Determine the (x, y) coordinate at the center of the cell enclosing the given text.  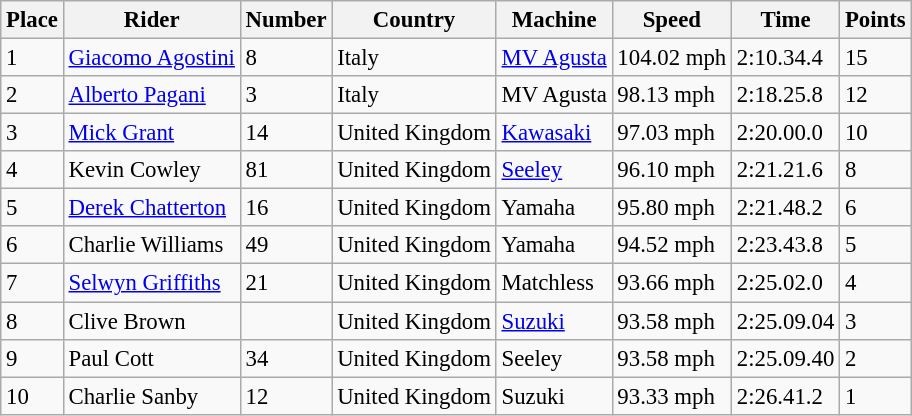
Rider (152, 20)
Number (286, 20)
34 (286, 358)
Selwyn Griffiths (152, 283)
93.33 mph (672, 396)
Place (32, 20)
Matchless (554, 283)
Kawasaki (554, 133)
49 (286, 245)
Charlie Williams (152, 245)
Speed (672, 20)
2:20.00.0 (786, 133)
15 (876, 58)
2:26.41.2 (786, 396)
2:21.21.6 (786, 170)
81 (286, 170)
Derek Chatterton (152, 208)
Country (414, 20)
16 (286, 208)
Clive Brown (152, 321)
2:25.09.40 (786, 358)
2:10.34.4 (786, 58)
104.02 mph (672, 58)
2:25.02.0 (786, 283)
Points (876, 20)
98.13 mph (672, 95)
97.03 mph (672, 133)
9 (32, 358)
94.52 mph (672, 245)
2:18.25.8 (786, 95)
Mick Grant (152, 133)
14 (286, 133)
2:21.48.2 (786, 208)
Time (786, 20)
Charlie Sanby (152, 396)
Paul Cott (152, 358)
Alberto Pagani (152, 95)
96.10 mph (672, 170)
Machine (554, 20)
2:23.43.8 (786, 245)
Giacomo Agostini (152, 58)
93.66 mph (672, 283)
7 (32, 283)
2:25.09.04 (786, 321)
95.80 mph (672, 208)
Kevin Cowley (152, 170)
21 (286, 283)
